Capture the cell that displays the provided text and extract its (X, Y) central coordinate. 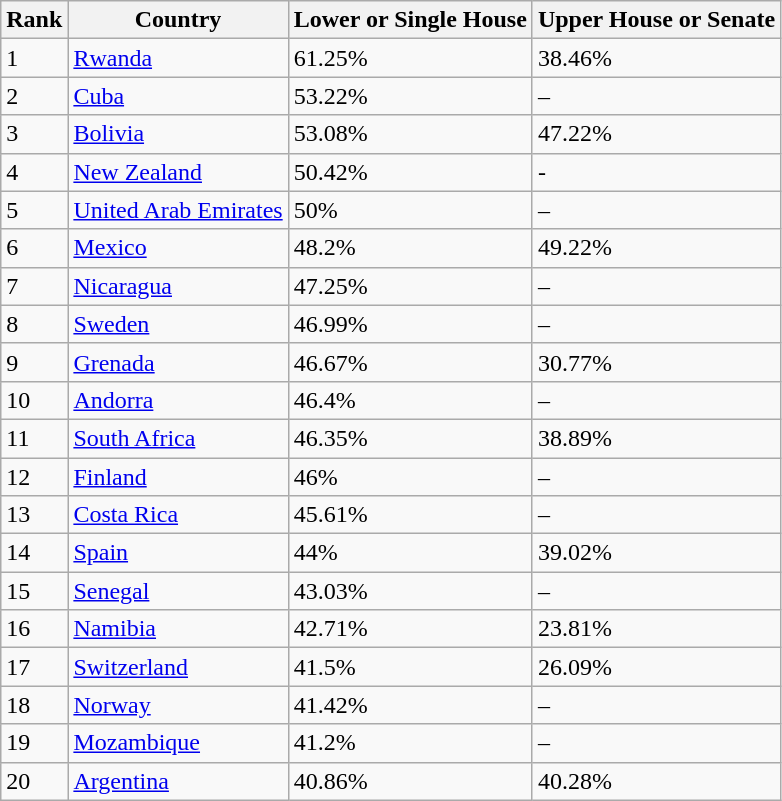
15 (34, 591)
6 (34, 248)
12 (34, 477)
38.89% (656, 438)
43.03% (410, 591)
49.22% (656, 248)
48.2% (410, 248)
Upper House or Senate (656, 20)
Argentina (178, 781)
Country (178, 20)
46% (410, 477)
53.22% (410, 96)
Norway (178, 705)
1 (34, 58)
40.86% (410, 781)
Spain (178, 553)
47.22% (656, 134)
New Zealand (178, 172)
47.25% (410, 286)
5 (34, 210)
2 (34, 96)
Switzerland (178, 667)
Grenada (178, 362)
39.02% (656, 553)
46.67% (410, 362)
United Arab Emirates (178, 210)
South Africa (178, 438)
Mexico (178, 248)
Senegal (178, 591)
20 (34, 781)
7 (34, 286)
Finland (178, 477)
17 (34, 667)
46.4% (410, 400)
Rwanda (178, 58)
Lower or Single House (410, 20)
Namibia (178, 629)
38.46% (656, 58)
53.08% (410, 134)
46.35% (410, 438)
19 (34, 743)
26.09% (656, 667)
30.77% (656, 362)
10 (34, 400)
Mozambique (178, 743)
Cuba (178, 96)
45.61% (410, 515)
16 (34, 629)
3 (34, 134)
18 (34, 705)
8 (34, 324)
40.28% (656, 781)
23.81% (656, 629)
41.42% (410, 705)
11 (34, 438)
14 (34, 553)
Bolivia (178, 134)
4 (34, 172)
13 (34, 515)
50.42% (410, 172)
46.99% (410, 324)
61.25% (410, 58)
50% (410, 210)
44% (410, 553)
Andorra (178, 400)
9 (34, 362)
42.71% (410, 629)
41.2% (410, 743)
- (656, 172)
Rank (34, 20)
Nicaragua (178, 286)
Costa Rica (178, 515)
Sweden (178, 324)
41.5% (410, 667)
